Identify which cell holds the provided text, then report its (x, y) central coordinate. 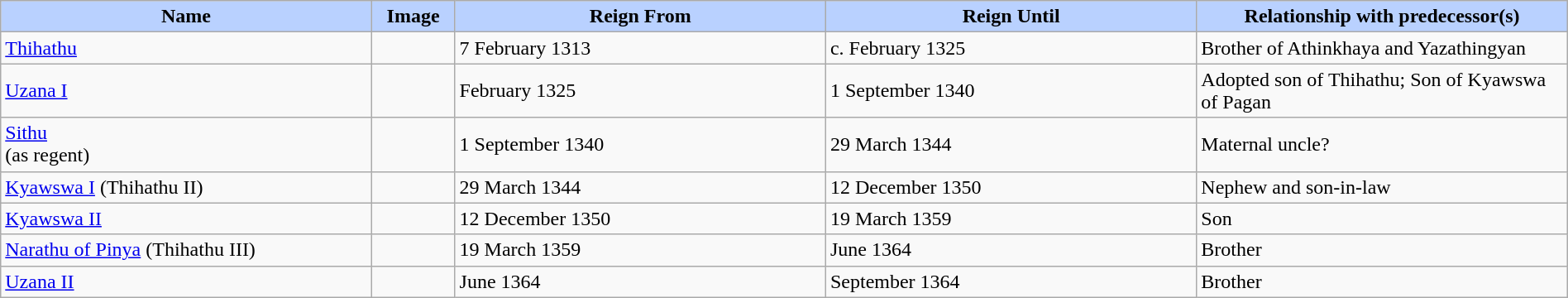
Narathu of Pinya (Thihathu III) (186, 250)
Nephew and son-in-law (1382, 187)
September 1364 (1011, 281)
Sithu (as regent) (186, 144)
7 February 1313 (640, 48)
Kyawswa I (Thihathu II) (186, 187)
Maternal uncle? (1382, 144)
Brother of Athinkhaya and Yazathingyan (1382, 48)
Relationship with predecessor(s) (1382, 17)
Reign From (640, 17)
Image (414, 17)
Kyawswa II (186, 219)
c. February 1325 (1011, 48)
Thihathu (186, 48)
Son (1382, 219)
Name (186, 17)
Uzana II (186, 281)
February 1325 (640, 91)
Adopted son of Thihathu; Son of Kyawswa of Pagan (1382, 91)
Reign Until (1011, 17)
Uzana I (186, 91)
